Output the [X, Y] coordinate of the center of the cell containing the given text.  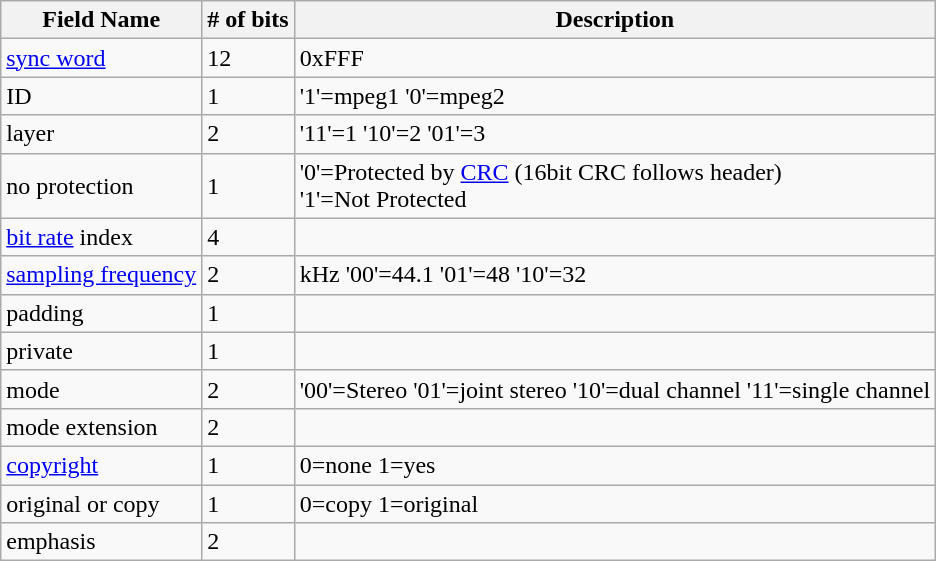
Description [614, 20]
no protection [102, 186]
layer [102, 134]
ID [102, 96]
kHz '00'=44.1 '01'=48 '10'=32 [614, 275]
private [102, 351]
sampling frequency [102, 275]
4 [248, 237]
copyright [102, 465]
0xFFF [614, 58]
# of bits [248, 20]
'11'=1 '10'=2 '01'=3 [614, 134]
0=none 1=yes [614, 465]
'1'=mpeg1 '0'=mpeg2 [614, 96]
'00'=Stereo '01'=joint stereo '10'=dual channel '11'=single channel [614, 389]
mode [102, 389]
original or copy [102, 503]
0=copy 1=original [614, 503]
bit rate index [102, 237]
sync word [102, 58]
12 [248, 58]
padding [102, 313]
emphasis [102, 542]
'0'=Protected by CRC (16bit CRC follows header)'1'=Not Protected [614, 186]
mode extension [102, 427]
Field Name [102, 20]
